Provide the [x, y] coordinate of the cell's center where the given text is located.  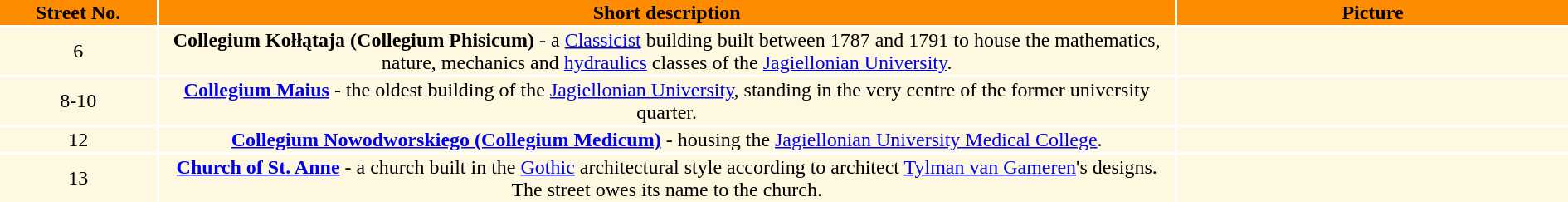
13 [78, 178]
Street No. [78, 12]
Short description [667, 12]
Collegium Maius - the oldest building of the Jagiellonian University, standing in the very centre of the former university quarter. [667, 101]
6 [78, 52]
Picture [1372, 12]
12 [78, 140]
8-10 [78, 101]
Collegium Nowodworskiego (Collegium Medicum) - housing the Jagiellonian University Medical College. [667, 140]
